Search for the cell housing the specified text and yield its [x, y] center coordinate. 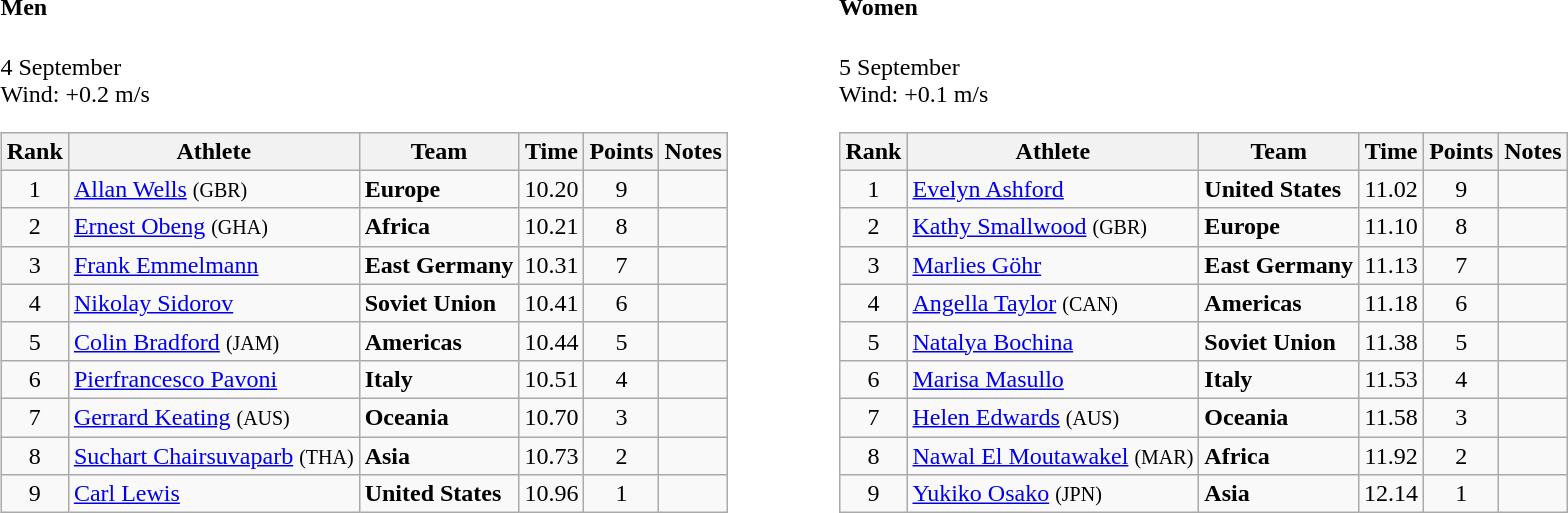
Natalya Bochina [1053, 341]
Kathy Smallwood (GBR) [1053, 227]
10.96 [552, 494]
10.51 [552, 379]
10.70 [552, 417]
Angella Taylor (CAN) [1053, 303]
11.53 [1392, 379]
Marisa Masullo [1053, 379]
Nikolay Sidorov [214, 303]
Carl Lewis [214, 494]
10.31 [552, 265]
11.18 [1392, 303]
10.21 [552, 227]
Frank Emmelmann [214, 265]
10.44 [552, 341]
Nawal El Moutawakel (MAR) [1053, 456]
11.38 [1392, 341]
10.73 [552, 456]
10.20 [552, 189]
Helen Edwards (AUS) [1053, 417]
11.13 [1392, 265]
11.10 [1392, 227]
Yukiko Osako (JPN) [1053, 494]
Ernest Obeng (GHA) [214, 227]
Evelyn Ashford [1053, 189]
Marlies Göhr [1053, 265]
Suchart Chairsuvaparb (THA) [214, 456]
12.14 [1392, 494]
Pierfrancesco Pavoni [214, 379]
Colin Bradford (JAM) [214, 341]
11.92 [1392, 456]
11.02 [1392, 189]
11.58 [1392, 417]
Allan Wells (GBR) [214, 189]
10.41 [552, 303]
Gerrard Keating (AUS) [214, 417]
